Locate the cell with the specified text and output its (x, y) center coordinate. 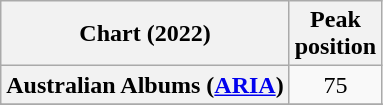
Australian Albums (ARIA) (145, 85)
Chart (2022) (145, 34)
Peakposition (335, 34)
75 (335, 85)
